Output the [X, Y] coordinate of the center of the cell containing the given text.  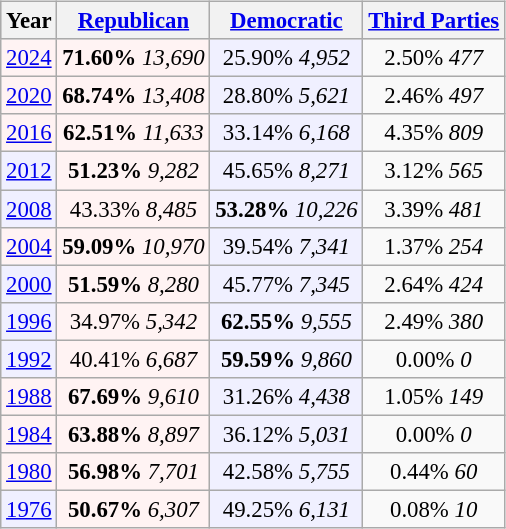
1976 [29, 509]
63.88% 8,897 [134, 434]
25.90% 4,952 [286, 58]
49.25% 6,131 [286, 509]
1.37% 254 [434, 246]
2.49% 380 [434, 321]
50.67% 6,307 [134, 509]
45.65% 8,271 [286, 171]
45.77% 7,345 [286, 284]
51.23% 9,282 [134, 171]
0.08% 10 [434, 509]
2000 [29, 284]
31.26% 4,438 [286, 396]
56.98% 7,701 [134, 472]
2008 [29, 209]
1.05% 149 [434, 396]
2004 [29, 246]
53.28% 10,226 [286, 209]
51.59% 8,280 [134, 284]
2020 [29, 96]
36.12% 5,031 [286, 434]
1980 [29, 472]
Democratic [286, 21]
2.64% 424 [434, 284]
71.60% 13,690 [134, 58]
1996 [29, 321]
2.46% 497 [434, 96]
67.69% 9,610 [134, 396]
59.59% 9,860 [286, 359]
28.80% 5,621 [286, 96]
3.39% 481 [434, 209]
68.74% 13,408 [134, 96]
62.55% 9,555 [286, 321]
62.51% 11,633 [134, 133]
Year [29, 21]
33.14% 6,168 [286, 133]
3.12% 565 [434, 171]
Republican [134, 21]
39.54% 7,341 [286, 246]
1992 [29, 359]
Third Parties [434, 21]
59.09% 10,970 [134, 246]
34.97% 5,342 [134, 321]
2.50% 477 [434, 58]
1984 [29, 434]
1988 [29, 396]
0.44% 60 [434, 472]
40.41% 6,687 [134, 359]
2012 [29, 171]
2016 [29, 133]
43.33% 8,485 [134, 209]
4.35% 809 [434, 133]
42.58% 5,755 [286, 472]
2024 [29, 58]
